Capture the cell that displays the provided text and extract its [x, y] central coordinate. 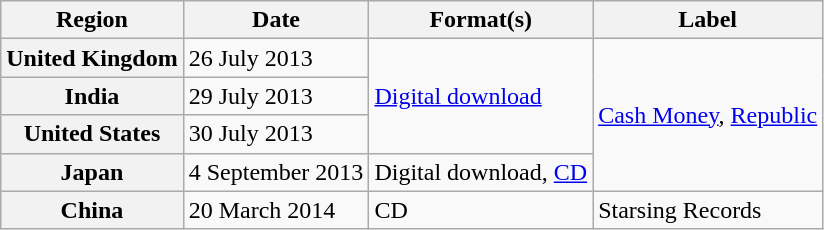
Japan [92, 172]
Format(s) [481, 20]
Cash Money, Republic [708, 115]
Digital download, CD [481, 172]
4 September 2013 [276, 172]
United States [92, 134]
United Kingdom [92, 58]
Label [708, 20]
30 July 2013 [276, 134]
Digital download [481, 96]
Region [92, 20]
Starsing Records [708, 210]
20 March 2014 [276, 210]
26 July 2013 [276, 58]
29 July 2013 [276, 96]
Date [276, 20]
CD [481, 210]
China [92, 210]
India [92, 96]
